Identify which cell holds the provided text, then report its [X, Y] central coordinate. 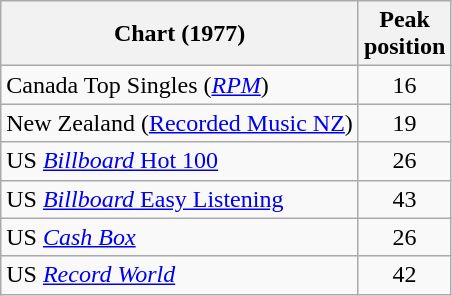
New Zealand (Recorded Music NZ) [180, 123]
US Billboard Hot 100 [180, 161]
42 [404, 275]
US Billboard Easy Listening [180, 199]
US Cash Box [180, 237]
Chart (1977) [180, 34]
US Record World [180, 275]
Peakposition [404, 34]
16 [404, 85]
19 [404, 123]
43 [404, 199]
Canada Top Singles (RPM) [180, 85]
